Extract the (x, y) coordinate from the center of the cell holding the provided text.  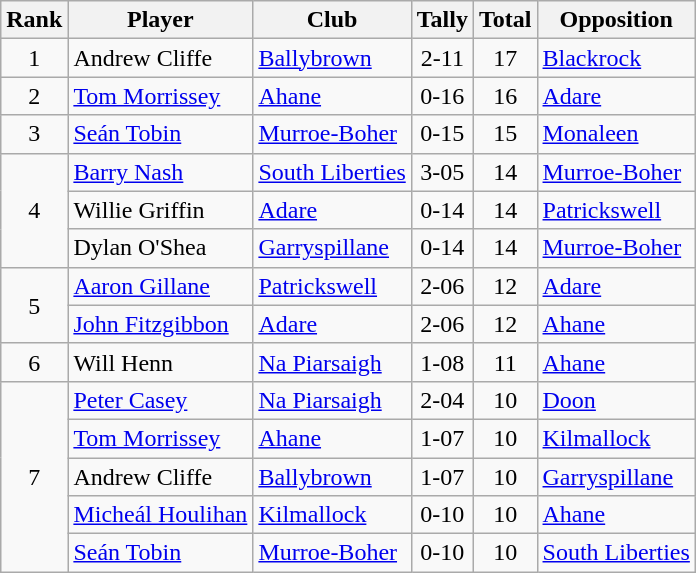
2-04 (442, 400)
6 (34, 362)
3-05 (442, 172)
Player (160, 20)
5 (34, 305)
17 (505, 58)
Total (505, 20)
Blackrock (616, 58)
Willie Griffin (160, 210)
2 (34, 96)
Will Henn (160, 362)
11 (505, 362)
Barry Nash (160, 172)
1-08 (442, 362)
Micheál Houlihan (160, 515)
0-16 (442, 96)
1 (34, 58)
2-11 (442, 58)
Dylan O'Shea (160, 248)
John Fitzgibbon (160, 324)
7 (34, 476)
3 (34, 134)
Rank (34, 20)
0-15 (442, 134)
Peter Casey (160, 400)
Monaleen (616, 134)
Tally (442, 20)
4 (34, 210)
Doon (616, 400)
Club (332, 20)
16 (505, 96)
Opposition (616, 20)
Aaron Gillane (160, 286)
15 (505, 134)
